Locate the cell with the specified text and output its [x, y] center coordinate. 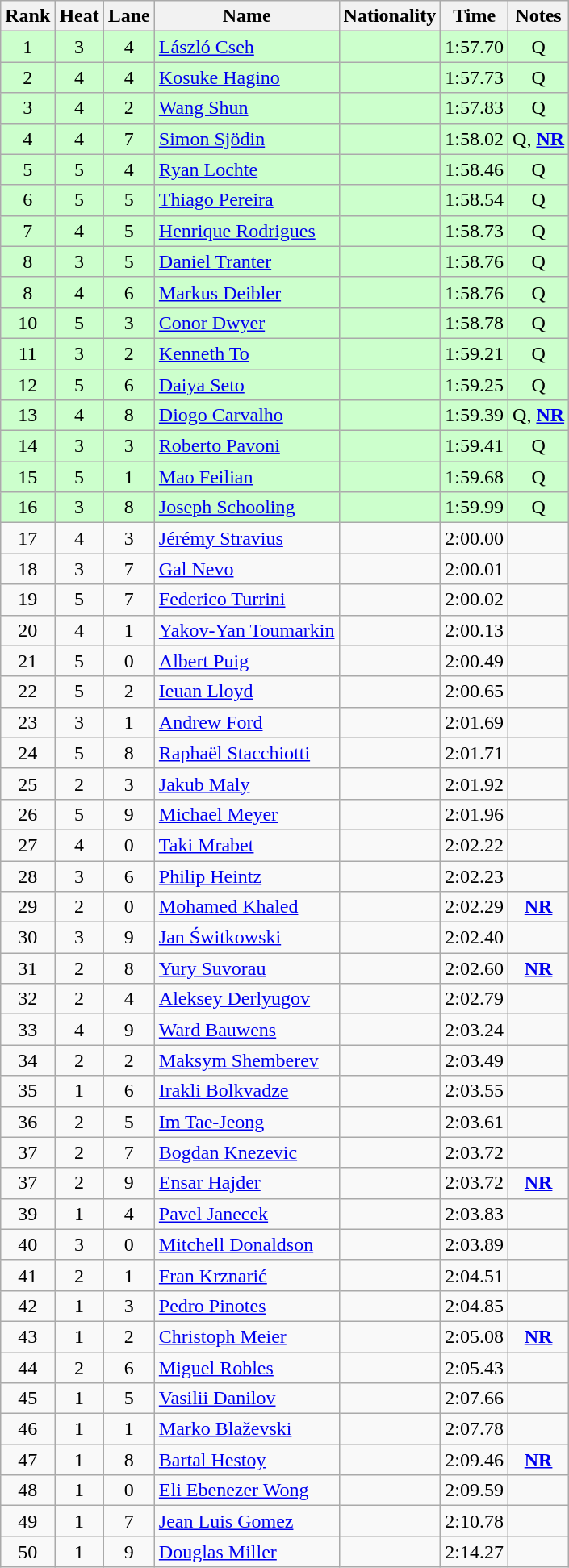
22 [27, 692]
2:03.24 [475, 1030]
2:03.49 [475, 1060]
23 [27, 722]
19 [27, 600]
Conor Dwyer [247, 323]
1:57.73 [475, 77]
Michael Meyer [247, 814]
2:02.22 [475, 845]
2:09.59 [475, 1491]
Bartal Hestoy [247, 1460]
28 [27, 876]
36 [27, 1122]
Markus Deibler [247, 292]
2:07.78 [475, 1429]
10 [27, 323]
32 [27, 999]
Vasilii Danilov [247, 1399]
1:58.54 [475, 200]
2:01.96 [475, 814]
Ensar Hajder [247, 1183]
Daiya Seto [247, 385]
44 [27, 1368]
27 [27, 845]
Aleksey Derlyugov [247, 999]
30 [27, 938]
Albert Puig [247, 661]
Federico Turrini [247, 600]
33 [27, 1030]
Bogdan Knezevic [247, 1152]
Thiago Pereira [247, 200]
2:00.01 [475, 569]
1:59.21 [475, 353]
14 [27, 446]
39 [27, 1214]
Diogo Carvalho [247, 416]
2:02.79 [475, 999]
Time [475, 16]
Ieuan Lloyd [247, 692]
2:04.85 [475, 1306]
46 [27, 1429]
Jean Luis Gomez [247, 1521]
Maksym Shemberev [247, 1060]
49 [27, 1521]
Jan Świtkowski [247, 938]
2:09.46 [475, 1460]
Marko Blaževski [247, 1429]
Mitchell Donaldson [247, 1244]
Lane [129, 16]
21 [27, 661]
Taki Mrabet [247, 845]
2:01.69 [475, 722]
Eli Ebenezer Wong [247, 1491]
Simon Sjödin [247, 139]
2:14.27 [475, 1552]
2:03.83 [475, 1214]
2:00.13 [475, 630]
Irakli Bolkvadze [247, 1091]
1:59.99 [475, 508]
Miguel Robles [247, 1368]
Name [247, 16]
2:02.60 [475, 968]
43 [27, 1336]
40 [27, 1244]
1:59.68 [475, 477]
18 [27, 569]
Philip Heintz [247, 876]
26 [27, 814]
Mao Feilian [247, 477]
2:03.61 [475, 1122]
2:00.00 [475, 538]
Wang Shun [247, 108]
1:57.83 [475, 108]
25 [27, 784]
15 [27, 477]
34 [27, 1060]
47 [27, 1460]
Im Tae-Jeong [247, 1122]
16 [27, 508]
2:00.02 [475, 600]
50 [27, 1552]
Daniel Tranter [247, 261]
2:00.49 [475, 661]
2:04.51 [475, 1275]
2:01.71 [475, 753]
Henrique Rodrigues [247, 231]
Kenneth To [247, 353]
45 [27, 1399]
1:59.41 [475, 446]
Notes [539, 16]
1:59.39 [475, 416]
Roberto Pavoni [247, 446]
1:58.02 [475, 139]
31 [27, 968]
Fran Krznarić [247, 1275]
Raphaël Stacchiotti [247, 753]
Gal Nevo [247, 569]
29 [27, 907]
2:02.29 [475, 907]
2:03.55 [475, 1091]
48 [27, 1491]
2:02.23 [475, 876]
Andrew Ford [247, 722]
Kosuke Hagino [247, 77]
Jakub Maly [247, 784]
Yury Suvorau [247, 968]
2:03.89 [475, 1244]
2:07.66 [475, 1399]
24 [27, 753]
Joseph Schooling [247, 508]
13 [27, 416]
35 [27, 1091]
1:59.25 [475, 385]
Pedro Pinotes [247, 1306]
11 [27, 353]
Ward Bauwens [247, 1030]
Mohamed Khaled [247, 907]
Pavel Janecek [247, 1214]
Yakov-Yan Toumarkin [247, 630]
Rank [27, 16]
Douglas Miller [247, 1552]
2:00.65 [475, 692]
László Cseh [247, 47]
1:58.46 [475, 169]
2:05.43 [475, 1368]
1:58.78 [475, 323]
Christoph Meier [247, 1336]
Heat [79, 16]
1:58.73 [475, 231]
20 [27, 630]
Jérémy Stravius [247, 538]
12 [27, 385]
Nationality [390, 16]
1:57.70 [475, 47]
41 [27, 1275]
2:02.40 [475, 938]
Ryan Lochte [247, 169]
2:05.08 [475, 1336]
17 [27, 538]
2:01.92 [475, 784]
2:10.78 [475, 1521]
42 [27, 1306]
